Search for the cell housing the specified text and yield its [x, y] center coordinate. 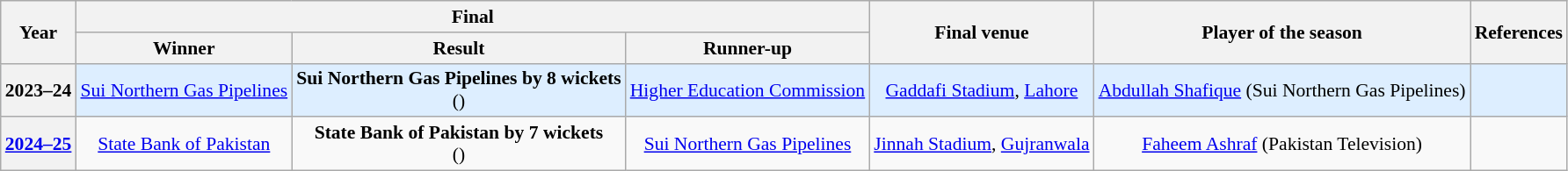
Gaddafi Stadium, Lahore [981, 89]
Runner-up [748, 48]
Year [39, 32]
Final venue [981, 32]
Sui Northern Gas Pipelines by 8 wickets() [459, 89]
State Bank of Pakistan by 7 wickets() [459, 144]
Result [459, 48]
References [1519, 32]
Winner [184, 48]
Faheem Ashraf (Pakistan Television) [1282, 144]
Player of the season [1282, 32]
2023–24 [39, 89]
Final [473, 17]
Higher Education Commission [748, 89]
State Bank of Pakistan [184, 144]
Jinnah Stadium, Gujranwala [981, 144]
Abdullah Shafique (Sui Northern Gas Pipelines) [1282, 89]
2024–25 [39, 144]
